Locate the cell with the specified text and output its (X, Y) center coordinate. 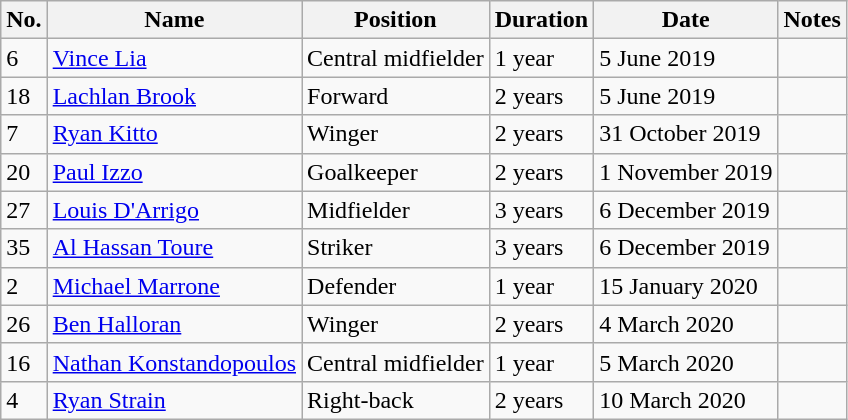
Notes (812, 20)
35 (24, 248)
Right-back (396, 400)
4 (24, 400)
Ryan Strain (174, 400)
26 (24, 324)
Michael Marrone (174, 286)
20 (24, 172)
Ryan Kitto (174, 134)
16 (24, 362)
Al Hassan Toure (174, 248)
6 (24, 58)
7 (24, 134)
2 (24, 286)
Duration (541, 20)
18 (24, 96)
5 March 2020 (686, 362)
Forward (396, 96)
1 November 2019 (686, 172)
Midfielder (396, 210)
10 March 2020 (686, 400)
Ben Halloran (174, 324)
Louis D'Arrigo (174, 210)
No. (24, 20)
Striker (396, 248)
Position (396, 20)
Defender (396, 286)
Goalkeeper (396, 172)
Lachlan Brook (174, 96)
Nathan Konstandopoulos (174, 362)
27 (24, 210)
Vince Lia (174, 58)
31 October 2019 (686, 134)
Paul Izzo (174, 172)
Name (174, 20)
4 March 2020 (686, 324)
Date (686, 20)
15 January 2020 (686, 286)
